Output the [X, Y] coordinate of the center of the cell containing the given text.  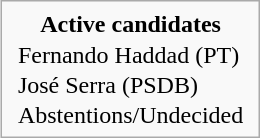
Active candidates [130, 24]
José Serra (PSDB) [130, 86]
Abstentions/Undecided [130, 116]
Fernando Haddad (PT) [130, 56]
